Output the (x, y) coordinate of the center of the cell containing the given text.  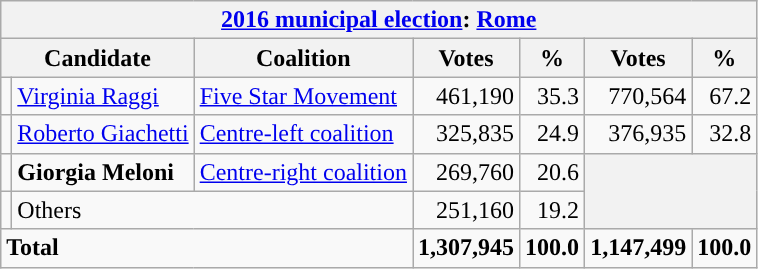
325,835 (466, 134)
Coalition (303, 58)
35.3 (552, 96)
2016 municipal election: Rome (379, 20)
251,160 (466, 210)
Giorgia Meloni (103, 172)
Five Star Movement (303, 96)
269,760 (466, 172)
Candidate (98, 58)
376,935 (638, 134)
Centre-left coalition (303, 134)
Roberto Giachetti (103, 134)
461,190 (466, 96)
19.2 (552, 210)
1,147,499 (638, 248)
24.9 (552, 134)
770,564 (638, 96)
Centre-right coalition (303, 172)
Total (207, 248)
32.8 (724, 134)
Virginia Raggi (103, 96)
Others (212, 210)
67.2 (724, 96)
20.6 (552, 172)
1,307,945 (466, 248)
